Capture the cell that displays the provided text and extract its (X, Y) central coordinate. 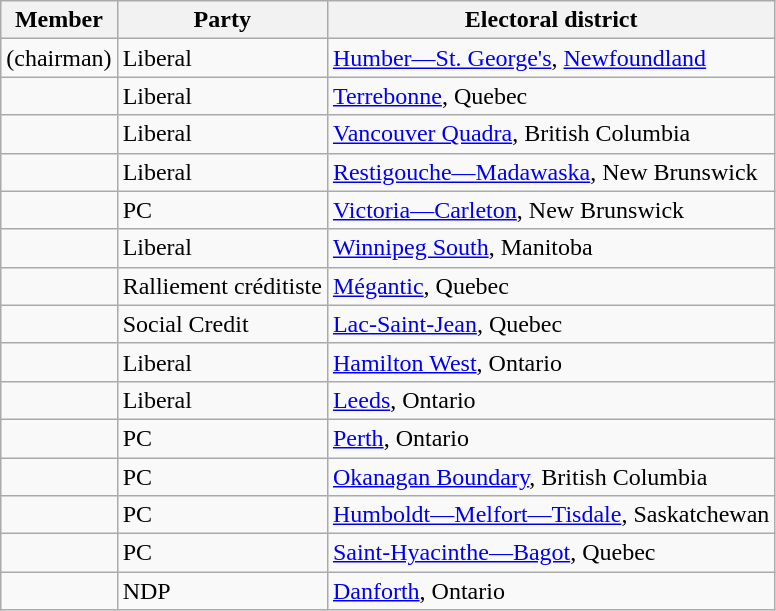
Social Credit (222, 324)
NDP (222, 591)
(chairman) (59, 58)
Member (59, 20)
Vancouver Quadra, British Columbia (550, 134)
Victoria—Carleton, New Brunswick (550, 210)
Saint-Hyacinthe—Bagot, Quebec (550, 553)
Lac-Saint-Jean, Quebec (550, 324)
Terrebonne, Quebec (550, 96)
Danforth, Ontario (550, 591)
Electoral district (550, 20)
Party (222, 20)
Mégantic, Quebec (550, 286)
Okanagan Boundary, British Columbia (550, 477)
Humboldt—Melfort—Tisdale, Saskatchewan (550, 515)
Leeds, Ontario (550, 400)
Ralliement créditiste (222, 286)
Perth, Ontario (550, 438)
Winnipeg South, Manitoba (550, 248)
Restigouche—Madawaska, New Brunswick (550, 172)
Humber—St. George's, Newfoundland (550, 58)
Hamilton West, Ontario (550, 362)
